Detect which cell encompasses the target text, then output its [x, y] center coordinate. 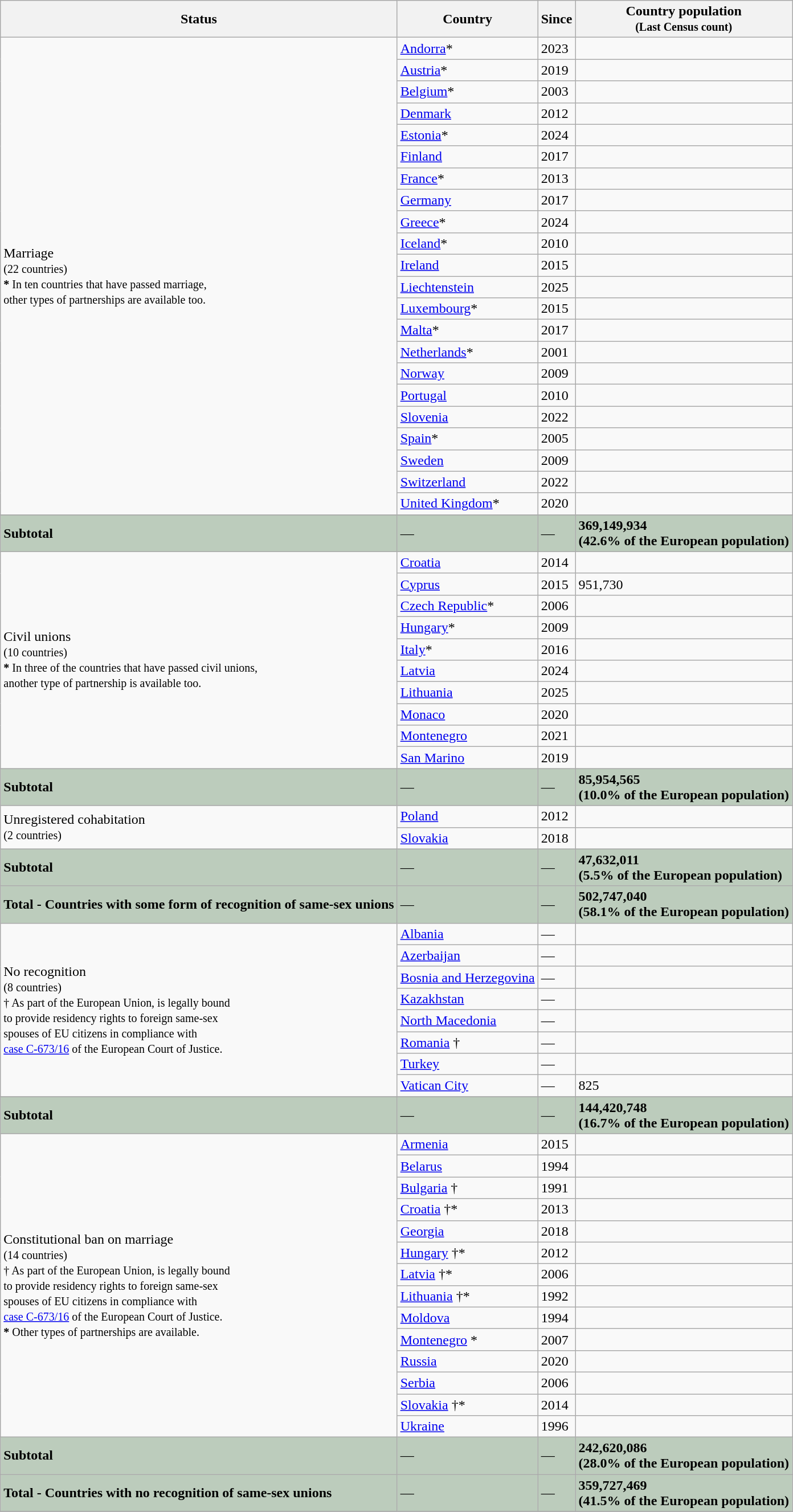
825 [684, 1086]
Azerbaijan [467, 955]
Slovenia [467, 417]
Hungary †* [467, 1253]
1991 [557, 1188]
Albania [467, 934]
1996 [557, 1427]
Total - Countries with some form of recognition of same-sex unions [199, 905]
Ireland [467, 265]
502,747,040 (58.1% of the European population) [684, 905]
Greece* [467, 222]
Civil unions (10 countries) * In three of the countries that have passed civil unions, another type of partnership is available too. [199, 660]
Status [199, 19]
47,632,011(5.5% of the European population) [684, 867]
1992 [557, 1296]
Ukraine [467, 1427]
2016 [557, 649]
France* [467, 178]
Finland [467, 157]
Total - Countries with no recognition of same-sex unions [199, 1493]
Country population (Last Census count) [684, 19]
Latvia †* [467, 1274]
Hungary* [467, 627]
2001 [557, 352]
2021 [557, 736]
Netherlands* [467, 352]
Switzerland [467, 482]
Germany [467, 200]
242,620,086 (28.0% of the European population) [684, 1456]
Sweden [467, 460]
Georgia [467, 1231]
United Kingdom* [467, 504]
Bosnia and Herzegovina [467, 977]
2023 [557, 48]
Country [467, 19]
Cyprus [467, 584]
144,420,748(16.7% of the European population) [684, 1115]
Croatia †* [467, 1209]
2007 [557, 1339]
85,954,565(10.0% of the European population) [684, 787]
2005 [557, 439]
San Marino [467, 758]
Andorra* [467, 48]
359,727,469(41.5% of the European population) [684, 1493]
Russia [467, 1361]
Since [557, 19]
Denmark [467, 113]
Moldova [467, 1318]
Malta* [467, 330]
Bulgaria † [467, 1188]
Croatia [467, 562]
Slovakia †* [467, 1404]
Norway [467, 374]
Latvia [467, 671]
Montenegro [467, 736]
Vatican City [467, 1086]
Monaco [467, 714]
951,730 [684, 584]
Romania † [467, 1042]
369,149,934(42.6% of the European population) [684, 533]
Belgium* [467, 92]
Iceland* [467, 243]
Liechtenstein [467, 287]
Spain* [467, 439]
2003 [557, 92]
Kazakhstan [467, 999]
Portugal [467, 395]
Montenegro * [467, 1339]
Turkey [467, 1064]
Poland [467, 816]
Estonia* [467, 135]
Belarus [467, 1166]
Serbia [467, 1383]
Marriage (22 countries) * In ten countries that have passed marriage,other types of partnerships are available too. [199, 276]
North Macedonia [467, 1020]
Unregistered cohabitation (2 countries) [199, 827]
Italy* [467, 649]
Lithuania [467, 693]
Czech Republic* [467, 606]
Lithuania †* [467, 1296]
Armenia [467, 1145]
Austria* [467, 70]
Slovakia [467, 838]
Luxembourg* [467, 309]
